Pinpoint the cell where the given text exists, returning its (x, y) midpoint coordinate. 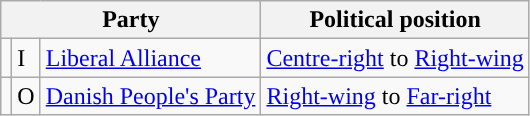
Centre-right to Right-wing (395, 58)
Danish People's Party (150, 96)
O (26, 96)
I (26, 58)
Liberal Alliance (150, 58)
Right-wing to Far-right (395, 96)
Political position (395, 20)
Party (131, 20)
